Identify which cell holds the provided text, then report its [X, Y] central coordinate. 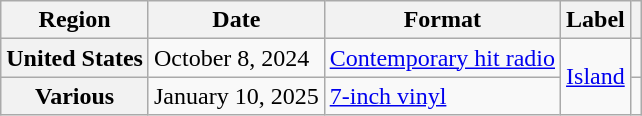
Format [442, 20]
Island [596, 77]
Date [236, 20]
January 10, 2025 [236, 96]
7-inch vinyl [442, 96]
Contemporary hit radio [442, 58]
October 8, 2024 [236, 58]
United States [75, 58]
Region [75, 20]
Various [75, 96]
Label [596, 20]
